Extract the (X, Y) coordinate from the center of the cell holding the provided text.  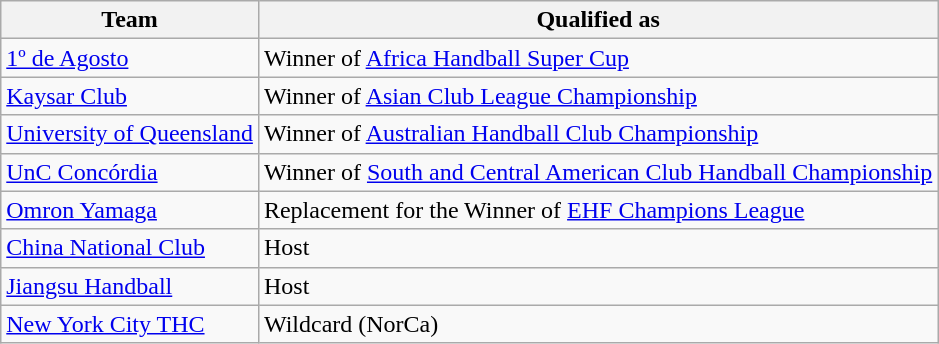
University of Queensland (130, 134)
Winner of South and Central American Club Handball Championship (598, 172)
Qualified as (598, 20)
Team (130, 20)
Winner of Asian Club League Championship (598, 96)
Winner of Africa Handball Super Cup (598, 58)
1º de Agosto (130, 58)
New York City THC (130, 324)
Winner of Australian Handball Club Championship (598, 134)
Kaysar Club (130, 96)
Replacement for the Winner of EHF Champions League (598, 210)
UnC Concórdia (130, 172)
Wildcard (NorCa) (598, 324)
China National Club (130, 248)
Jiangsu Handball (130, 286)
Omron Yamaga (130, 210)
